Capture the cell that displays the provided text and extract its (x, y) central coordinate. 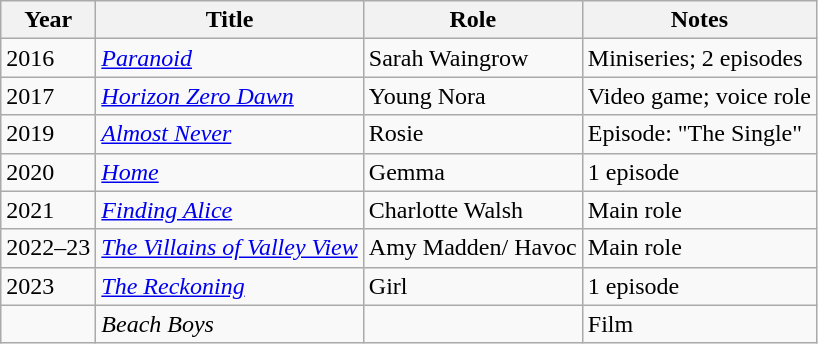
Title (230, 20)
The Reckoning (230, 286)
2022–23 (48, 248)
Charlotte Walsh (472, 210)
Role (472, 20)
2016 (48, 58)
Horizon Zero Dawn (230, 96)
Year (48, 20)
2023 (48, 286)
Beach Boys (230, 324)
2021 (48, 210)
Girl (472, 286)
Episode: "The Single" (699, 134)
Almost Never (230, 134)
Sarah Waingrow (472, 58)
Amy Madden/ Havoc (472, 248)
Video game; voice role (699, 96)
Gemma (472, 172)
2019 (48, 134)
Home (230, 172)
Paranoid (230, 58)
Notes (699, 20)
Young Nora (472, 96)
2020 (48, 172)
The Villains of Valley View (230, 248)
Film (699, 324)
Finding Alice (230, 210)
Miniseries; 2 episodes (699, 58)
2017 (48, 96)
Rosie (472, 134)
